Capture the cell that displays the provided text and extract its (x, y) central coordinate. 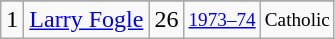
1973–74 (222, 20)
Catholic (297, 20)
Larry Fogle (86, 20)
1 (12, 20)
26 (166, 20)
